Extract the [x, y] coordinate from the center of the cell holding the provided text.  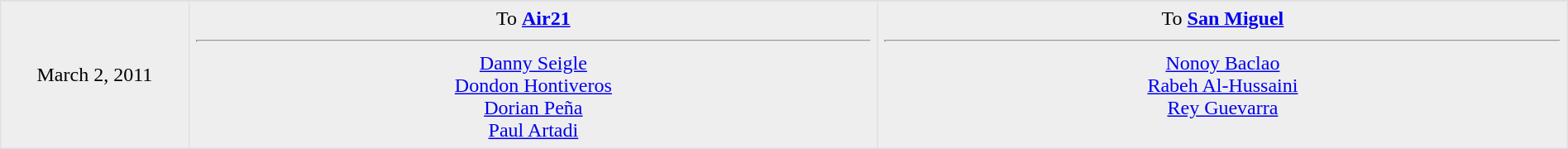
To San MiguelNonoy BaclaoRabeh Al-HussainiRey Guevarra [1223, 74]
March 2, 2011 [94, 74]
To Air21Danny SeigleDondon HontiverosDorian Peña Paul Artadi [533, 74]
